Locate the cell with the specified text and output its (x, y) center coordinate. 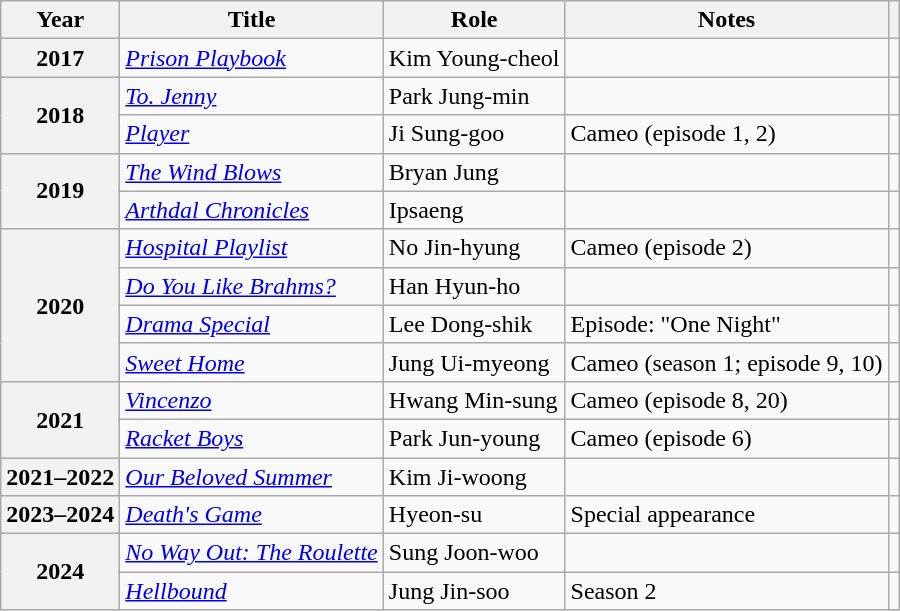
Park Jung-min (474, 96)
Our Beloved Summer (252, 477)
Jung Ui-myeong (474, 362)
Hospital Playlist (252, 248)
Player (252, 134)
Hwang Min-sung (474, 400)
Arthdal Chronicles (252, 210)
Racket Boys (252, 438)
Year (60, 20)
Title (252, 20)
Bryan Jung (474, 172)
Hyeon-su (474, 515)
Hellbound (252, 591)
The Wind Blows (252, 172)
Special appearance (726, 515)
2024 (60, 572)
No Way Out: The Roulette (252, 553)
Cameo (season 1; episode 9, 10) (726, 362)
Ipsaeng (474, 210)
2021–2022 (60, 477)
Sweet Home (252, 362)
Vincenzo (252, 400)
Death's Game (252, 515)
Cameo (episode 8, 20) (726, 400)
Cameo (episode 6) (726, 438)
Kim Young-cheol (474, 58)
Han Hyun-ho (474, 286)
Season 2 (726, 591)
Sung Joon-woo (474, 553)
Lee Dong-shik (474, 324)
Notes (726, 20)
Cameo (episode 2) (726, 248)
2021 (60, 419)
No Jin-hyung (474, 248)
2017 (60, 58)
Kim Ji-woong (474, 477)
Episode: "One Night" (726, 324)
Ji Sung-goo (474, 134)
To. Jenny (252, 96)
Prison Playbook (252, 58)
2023–2024 (60, 515)
Jung Jin-soo (474, 591)
Cameo (episode 1, 2) (726, 134)
Role (474, 20)
Park Jun-young (474, 438)
2019 (60, 191)
2020 (60, 305)
Drama Special (252, 324)
2018 (60, 115)
Do You Like Brahms? (252, 286)
